Search for the cell housing the specified text and yield its [X, Y] center coordinate. 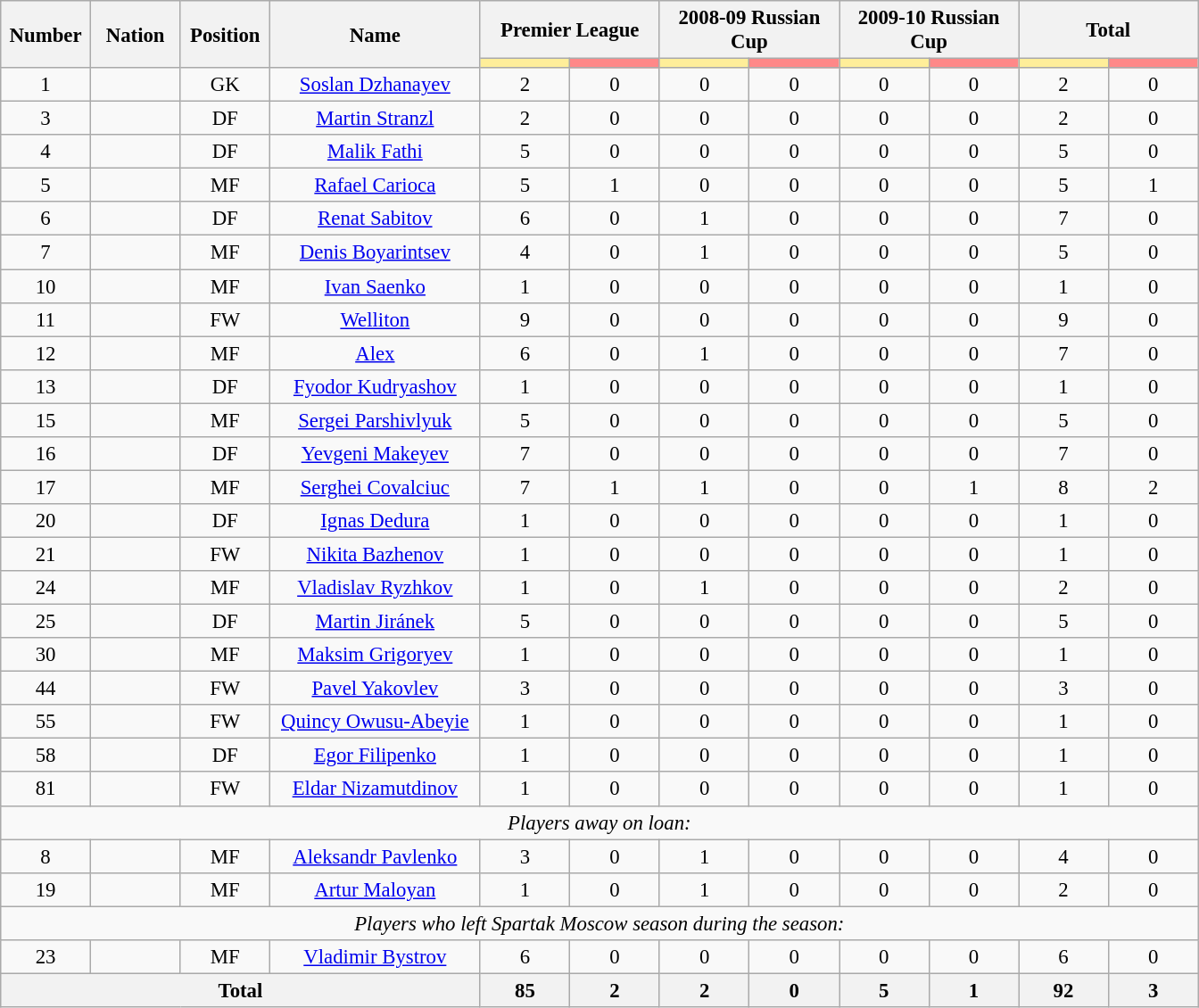
Ivan Saenko [376, 286]
58 [46, 756]
10 [46, 286]
Serghei Covalciuc [376, 487]
Pavel Yakovlev [376, 689]
Maksim Grigoryev [376, 655]
Renat Sabitov [376, 219]
85 [525, 990]
30 [46, 655]
Welliton [376, 319]
Denis Boyarintsev [376, 252]
17 [46, 487]
Artur Maloyan [376, 889]
Martin Stranzl [376, 119]
Nation [136, 34]
44 [46, 689]
Alex [376, 353]
Rafael Carioca [376, 186]
Vladimir Bystrov [376, 957]
Aleksandr Pavlenko [376, 856]
Nikita Bazhenov [376, 554]
Fyodor Kudryashov [376, 386]
Players away on loan: [599, 822]
16 [46, 454]
20 [46, 521]
Ignas Dedura [376, 521]
Yevgeni Makeyev [376, 454]
92 [1063, 990]
55 [46, 722]
23 [46, 957]
Malik Fathi [376, 152]
2009-10 Russian Cup [928, 30]
Eldar Nizamutdinov [376, 789]
12 [46, 353]
Sergei Parshivlyuk [376, 420]
Number [46, 34]
Vladislav Ryzhkov [376, 588]
Martin Jiránek [376, 622]
2008-09 Russian Cup [749, 30]
21 [46, 554]
Quincy Owusu-Abeyie [376, 722]
15 [46, 420]
25 [46, 622]
24 [46, 588]
Egor Filipenko [376, 756]
19 [46, 889]
Position [225, 34]
Players who left Spartak Moscow season during the season: [599, 923]
Name [376, 34]
Premier League [569, 30]
11 [46, 319]
81 [46, 789]
GK [225, 85]
13 [46, 386]
Soslan Dzhanayev [376, 85]
